Identify which cell holds the provided text, then report its (X, Y) central coordinate. 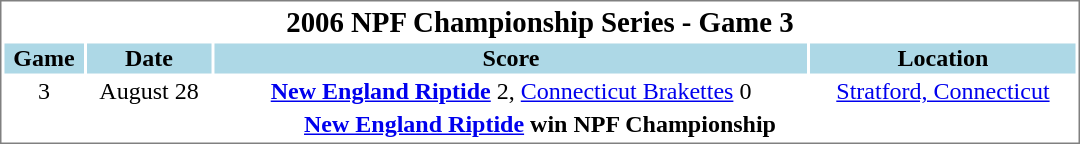
Location (942, 59)
Date (148, 59)
August 28 (148, 91)
Game (44, 59)
New England Riptide win NPF Championship (540, 125)
New England Riptide 2, Connecticut Brakettes 0 (512, 91)
Score (512, 59)
2006 NPF Championship Series - Game 3 (540, 22)
3 (44, 91)
Stratford, Connecticut (942, 91)
